Determine the (x, y) coordinate at the center of the cell enclosing the given text.  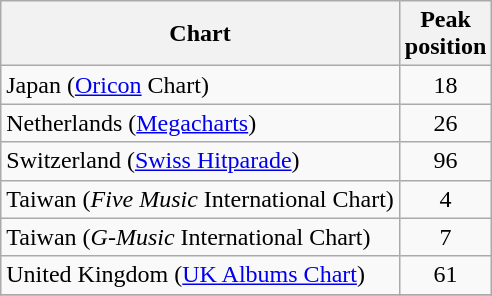
Netherlands (Megacharts) (200, 123)
96 (445, 161)
26 (445, 123)
Japan (Oricon Chart) (200, 85)
Chart (200, 34)
Taiwan (Five Music International Chart) (200, 199)
United Kingdom (UK Albums Chart) (200, 275)
7 (445, 237)
Peakposition (445, 34)
18 (445, 85)
4 (445, 199)
Switzerland (Swiss Hitparade) (200, 161)
Taiwan (G-Music International Chart) (200, 237)
61 (445, 275)
